Identify which cell holds the provided text, then report its [X, Y] central coordinate. 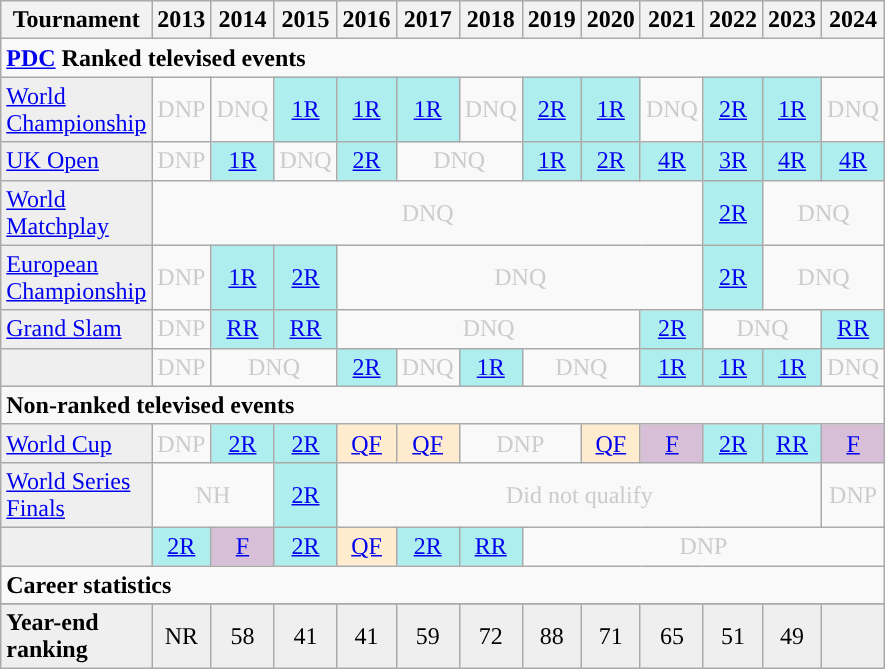
World Series Finals [76, 494]
UK Open [76, 161]
72 [490, 636]
2021 [672, 20]
88 [552, 636]
2022 [732, 20]
Tournament [76, 20]
2023 [792, 20]
NH [213, 494]
Did not qualify [580, 494]
71 [610, 636]
59 [428, 636]
NR [182, 636]
Year-end ranking [76, 636]
65 [672, 636]
Career statistics [443, 585]
Grand Slam [76, 329]
2016 [366, 20]
2014 [242, 20]
58 [242, 636]
2020 [610, 20]
2018 [490, 20]
World Matchplay [76, 212]
3R [732, 161]
PDC Ranked televised events [443, 58]
2013 [182, 20]
49 [792, 636]
Non-ranked televised events [443, 405]
European Championship [76, 278]
51 [732, 636]
World Championship [76, 110]
2019 [552, 20]
2017 [428, 20]
World Cup [76, 443]
2024 [854, 20]
2015 [306, 20]
